Find where the given text appears and provide that cell's center as [x, y] coordinate. 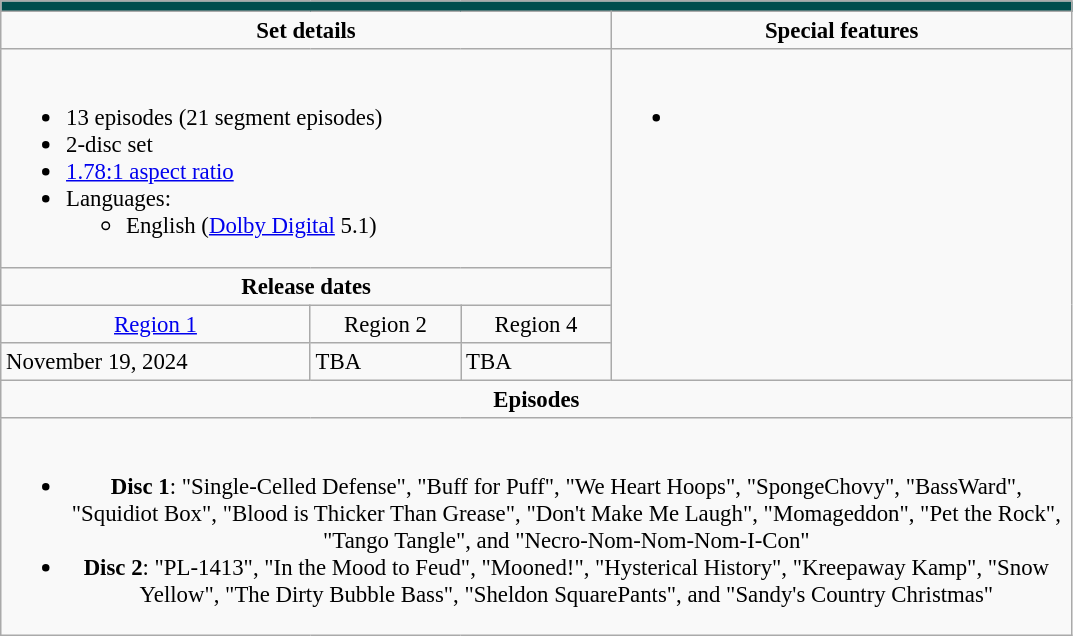
13 episodes (21 segment episodes)2-disc set1.78:1 aspect ratioLanguages:English (Dolby Digital 5.1) [306, 158]
Release dates [306, 286]
November 19, 2024 [156, 361]
Set details [306, 31]
Special features [842, 31]
Episodes [536, 399]
Region 4 [536, 324]
Region 2 [386, 324]
Region 1 [156, 324]
